Search for the cell housing the specified text and yield its [x, y] center coordinate. 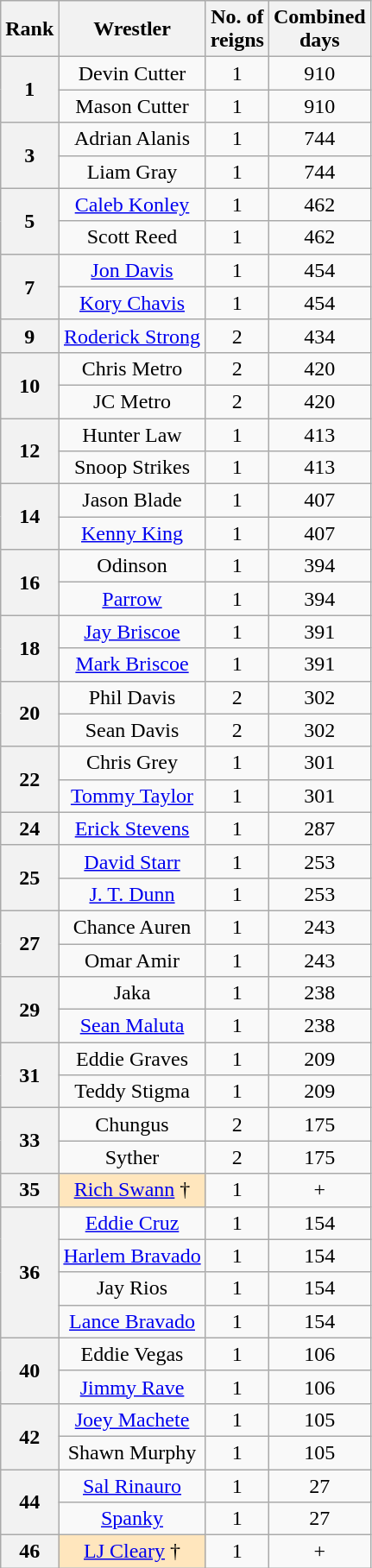
434 [319, 336]
Scott Reed [132, 237]
Sal Rinauro [132, 1485]
Rich Swann † [132, 1190]
Kory Chavis [132, 303]
46 [29, 1552]
Chris Grey [132, 763]
Sean Davis [132, 730]
10 [29, 385]
Omar Amir [132, 960]
31 [29, 1075]
Hunter Law [132, 434]
Rank [29, 29]
Sean Maluta [132, 1026]
Liam Gray [132, 172]
20 [29, 714]
Eddie Vegas [132, 1354]
40 [29, 1370]
33 [29, 1141]
Chris Metro [132, 368]
Jon Davis [132, 270]
44 [29, 1502]
Kenny King [132, 533]
18 [29, 648]
Phil Davis [132, 697]
3 [29, 155]
Chance Auren [132, 927]
25 [29, 878]
JC Metro [132, 401]
29 [29, 1010]
Jay Rios [132, 1288]
35 [29, 1190]
No. ofreigns [236, 29]
7 [29, 287]
Tommy Taylor [132, 796]
Odinson [132, 566]
Adrian Alanis [132, 139]
Eddie Graves [132, 1059]
Combineddays [319, 29]
Mark Briscoe [132, 664]
Shawn Murphy [132, 1452]
Parrow [132, 599]
Spanky [132, 1519]
Wrestler [132, 29]
Eddie Cruz [132, 1223]
16 [29, 582]
5 [29, 221]
14 [29, 517]
12 [29, 450]
Roderick Strong [132, 336]
Snoop Strikes [132, 468]
Chungus [132, 1124]
24 [29, 828]
Mason Cutter [132, 106]
Caleb Konley [132, 205]
Devin Cutter [132, 73]
Jaka [132, 993]
Harlem Bravado [132, 1256]
Joey Machete [132, 1420]
LJ Cleary † [132, 1552]
Erick Stevens [132, 828]
J. T. Dunn [132, 894]
42 [29, 1436]
Jay Briscoe [132, 632]
Jason Blade [132, 501]
287 [319, 828]
David Starr [132, 861]
Teddy Stigma [132, 1092]
36 [29, 1272]
9 [29, 336]
22 [29, 779]
Syther [132, 1157]
Jimmy Rave [132, 1387]
Lance Bravado [132, 1321]
